Identify which cell holds the provided text, then report its [x, y] central coordinate. 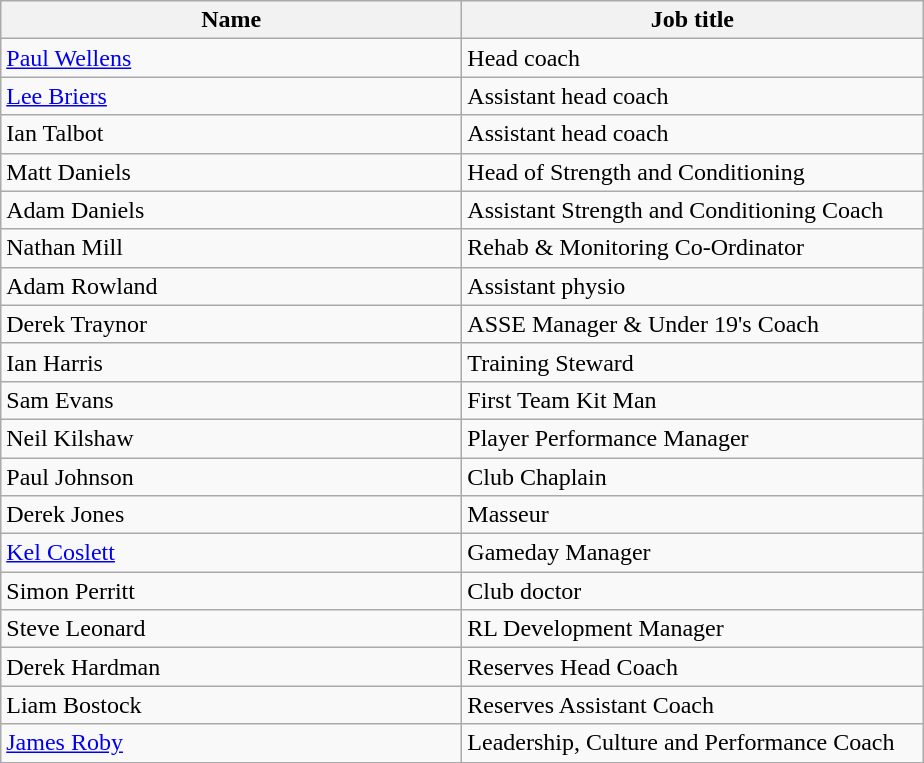
Kel Coslett [232, 553]
Leadership, Culture and Performance Coach [692, 743]
Matt Daniels [232, 172]
Ian Talbot [232, 134]
Reserves Head Coach [692, 667]
RL Development Manager [692, 629]
Rehab & Monitoring Co-Ordinator [692, 248]
Masseur [692, 515]
Ian Harris [232, 362]
Job title [692, 20]
Paul Wellens [232, 58]
Reserves Assistant Coach [692, 705]
Club doctor [692, 591]
Liam Bostock [232, 705]
Nathan Mill [232, 248]
Gameday Manager [692, 553]
Derek Jones [232, 515]
Assistant Strength and Conditioning Coach [692, 210]
First Team Kit Man [692, 400]
Assistant physio [692, 286]
Adam Daniels [232, 210]
Head coach [692, 58]
Sam Evans [232, 400]
Player Performance Manager [692, 438]
James Roby [232, 743]
Name [232, 20]
Club Chaplain [692, 477]
Derek Traynor [232, 324]
Neil Kilshaw [232, 438]
ASSE Manager & Under 19's Coach [692, 324]
Simon Perritt [232, 591]
Derek Hardman [232, 667]
Head of Strength and Conditioning [692, 172]
Paul Johnson [232, 477]
Training Steward [692, 362]
Lee Briers [232, 96]
Steve Leonard [232, 629]
Adam Rowland [232, 286]
